Detect which cell encompasses the target text, then output its (X, Y) center coordinate. 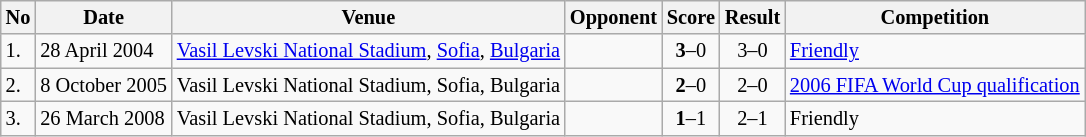
2–1 (752, 118)
Opponent (614, 17)
26 March 2008 (104, 118)
Venue (368, 17)
28 April 2004 (104, 51)
8 October 2005 (104, 85)
2. (18, 85)
No (18, 17)
Result (752, 17)
1–1 (691, 118)
Score (691, 17)
3. (18, 118)
1. (18, 51)
2006 FIFA World Cup qualification (935, 85)
Competition (935, 17)
Date (104, 17)
